Determine the [X, Y] coordinate at the center of the cell enclosing the given text.  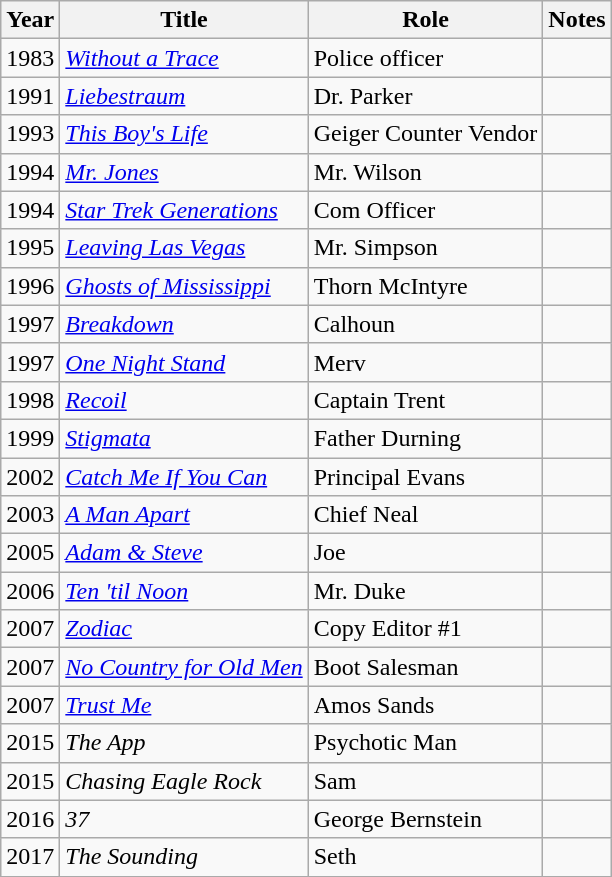
Copy Editor #1 [426, 629]
1996 [30, 286]
Calhoun [426, 324]
Mr. Duke [426, 591]
1998 [30, 400]
Mr. Simpson [426, 248]
Father Durning [426, 438]
Chief Neal [426, 515]
Geiger Counter Vendor [426, 134]
1993 [30, 134]
Com Officer [426, 210]
The App [184, 743]
Without a Trace [184, 58]
Mr. Wilson [426, 172]
Adam & Steve [184, 553]
2017 [30, 857]
George Bernstein [426, 819]
Stigmata [184, 438]
Catch Me If You Can [184, 477]
Ten 'til Noon [184, 591]
Mr. Jones [184, 172]
Principal Evans [426, 477]
A Man Apart [184, 515]
Leaving Las Vegas [184, 248]
Breakdown [184, 324]
Boot Salesman [426, 667]
No Country for Old Men [184, 667]
Liebestraum [184, 96]
Ghosts of Mississippi [184, 286]
2005 [30, 553]
2003 [30, 515]
Star Trek Generations [184, 210]
1995 [30, 248]
2006 [30, 591]
Police officer [426, 58]
Title [184, 20]
Psychotic Man [426, 743]
37 [184, 819]
2002 [30, 477]
One Night Stand [184, 362]
1983 [30, 58]
Dr. Parker [426, 96]
1999 [30, 438]
Trust Me [184, 705]
Thorn McIntyre [426, 286]
Role [426, 20]
Recoil [184, 400]
2016 [30, 819]
This Boy's Life [184, 134]
Sam [426, 781]
Notes [577, 20]
The Sounding [184, 857]
Joe [426, 553]
Zodiac [184, 629]
1991 [30, 96]
Merv [426, 362]
Chasing Eagle Rock [184, 781]
Amos Sands [426, 705]
Year [30, 20]
Seth [426, 857]
Captain Trent [426, 400]
